Pinpoint the cell where the given text exists, returning its (x, y) midpoint coordinate. 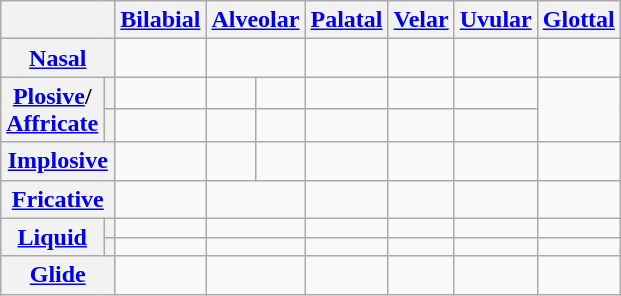
Velar (421, 20)
Implosive (58, 161)
Liquid (52, 237)
Glide (58, 275)
Glottal (578, 20)
Bilabial (160, 20)
Uvular (496, 20)
Plosive/Affricate (52, 110)
Nasal (58, 58)
Palatal (346, 20)
Fricative (58, 199)
Alveolar (256, 20)
